Output the (X, Y) coordinate of the center of the cell containing the given text.  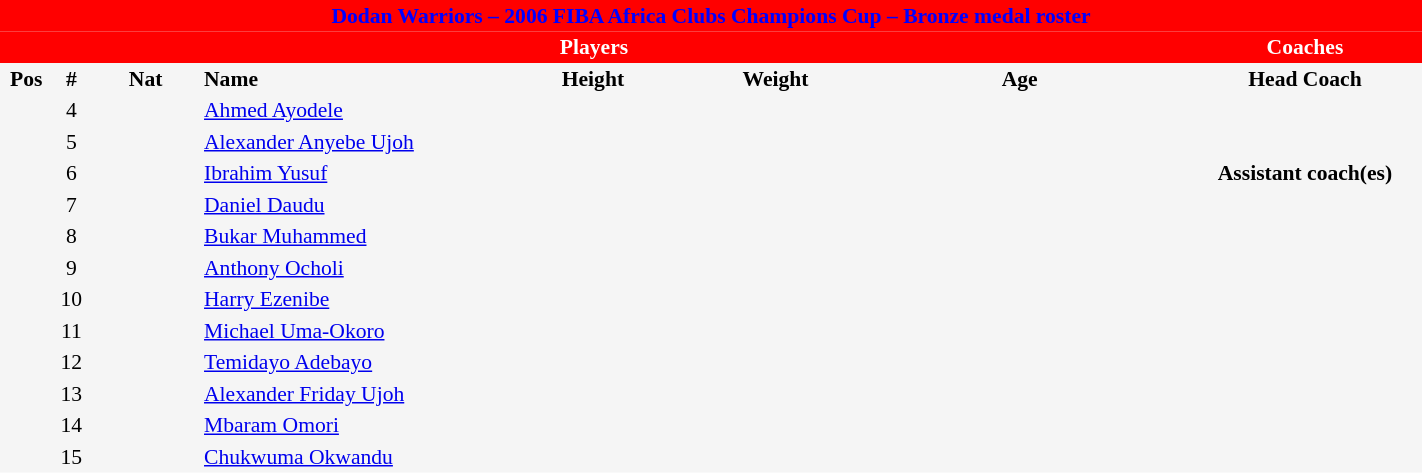
Head Coach (1305, 79)
8 (71, 236)
6 (71, 174)
Harry Ezenibe (344, 300)
Dodan Warriors – 2006 FIBA Africa Clubs Champions Cup – Bronze medal roster (711, 16)
13 (71, 394)
Weight (776, 79)
4 (71, 110)
Bukar Muhammed (344, 236)
Ahmed Ayodele (344, 110)
5 (71, 142)
Name (344, 79)
Chukwuma Okwandu (344, 457)
Assistant coach(es) (1305, 174)
Players (594, 48)
Alexander Anyebe Ujoh (344, 142)
Alexander Friday Ujoh (344, 394)
Age (1020, 79)
Temidayo Adebayo (344, 362)
# (71, 79)
Michael Uma-Okoro (344, 331)
14 (71, 426)
Ibrahim Yusuf (344, 174)
9 (71, 268)
Mbaram Omori (344, 426)
Nat (146, 79)
Anthony Ocholi (344, 268)
7 (71, 205)
Pos (26, 79)
15 (71, 457)
Height (592, 79)
Daniel Daudu (344, 205)
11 (71, 331)
Coaches (1305, 48)
12 (71, 362)
10 (71, 300)
